Detect which cell encompasses the target text, then output its [x, y] center coordinate. 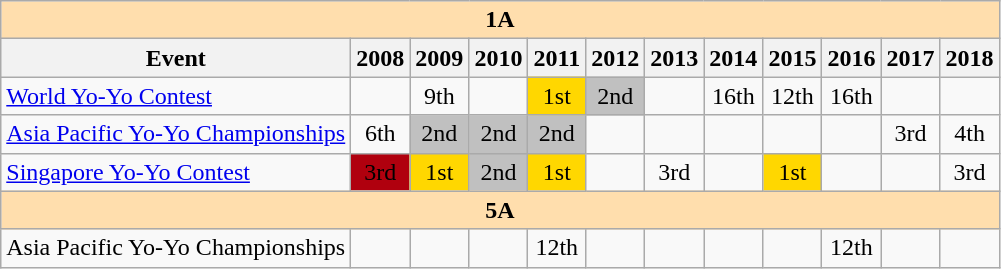
2009 [440, 58]
2016 [852, 58]
9th [440, 96]
2015 [792, 58]
1A [500, 20]
2012 [616, 58]
Event [176, 58]
6th [380, 134]
Singapore Yo-Yo Contest [176, 172]
World Yo-Yo Contest [176, 96]
2014 [734, 58]
2008 [380, 58]
2013 [674, 58]
5A [500, 210]
4th [970, 134]
2017 [910, 58]
2018 [970, 58]
2011 [557, 58]
2010 [498, 58]
